Find where the given text appears and provide that cell's center as [X, Y] coordinate. 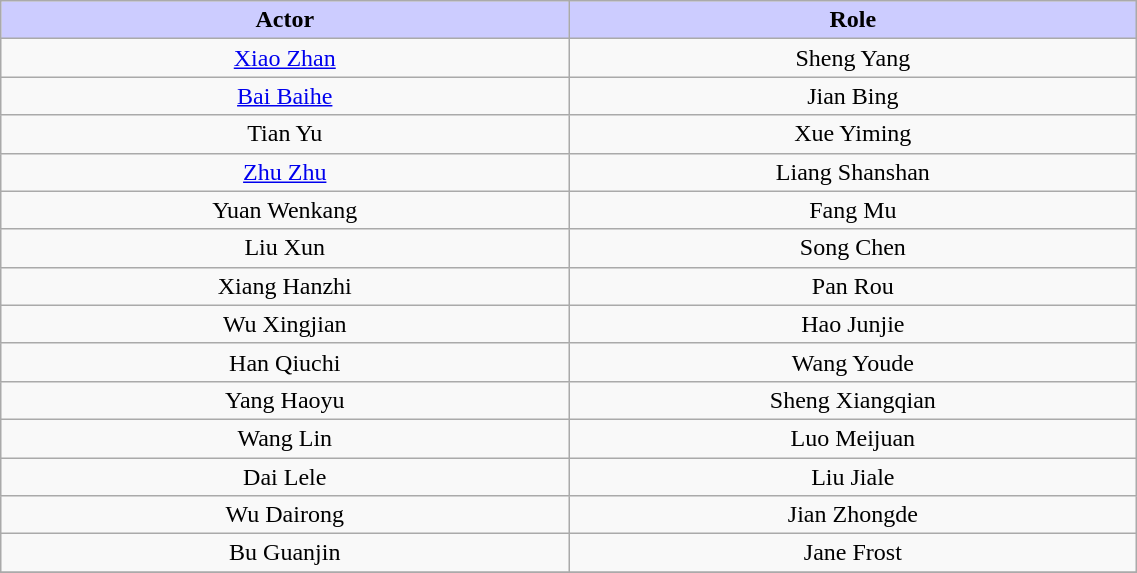
Fang Mu [853, 210]
Xiang Hanzhi [285, 286]
Wu Xingjian [285, 324]
Role [853, 20]
Xue Yiming [853, 134]
Jian Bing [853, 96]
Zhu Zhu [285, 172]
Xiao Zhan [285, 58]
Wang Lin [285, 438]
Liu Xun [285, 248]
Tian Yu [285, 134]
Han Qiuchi [285, 362]
Hao Junjie [853, 324]
Wu Dairong [285, 515]
Dai Lele [285, 477]
Jane Frost [853, 553]
Liu Jiale [853, 477]
Wang Youde [853, 362]
Pan Rou [853, 286]
Sheng Xiangqian [853, 400]
Yang Haoyu [285, 400]
Liang Shanshan [853, 172]
Actor [285, 20]
Song Chen [853, 248]
Bu Guanjin [285, 553]
Yuan Wenkang [285, 210]
Jian Zhongde [853, 515]
Sheng Yang [853, 58]
Bai Baihe [285, 96]
Luo Meijuan [853, 438]
